Scan for the cell matching the given text and deliver its (x, y) coordinate at center. 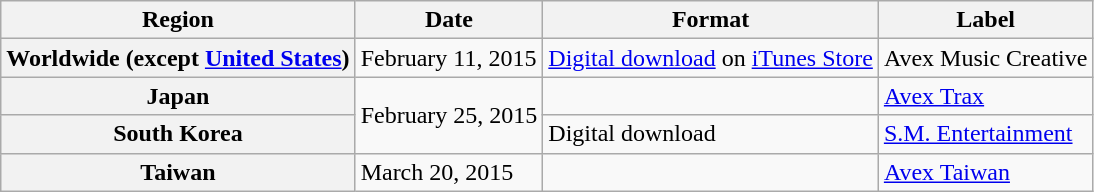
Date (449, 20)
S.M. Entertainment (986, 134)
Japan (178, 96)
Avex Trax (986, 96)
Avex Music Creative (986, 58)
Digital download on iTunes Store (711, 58)
Worldwide (except United States) (178, 58)
February 11, 2015 (449, 58)
South Korea (178, 134)
Taiwan (178, 172)
Region (178, 20)
Format (711, 20)
Digital download (711, 134)
Avex Taiwan (986, 172)
Label (986, 20)
March 20, 2015 (449, 172)
February 25, 2015 (449, 115)
